Return the [X, Y] coordinate for the center point of the cell that contains the specified text.  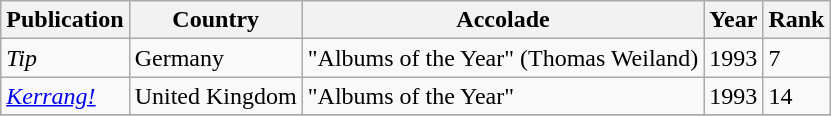
Germany [216, 58]
Country [216, 20]
Accolade [503, 20]
Publication [65, 20]
Year [734, 20]
Tip [65, 58]
United Kingdom [216, 96]
7 [796, 58]
14 [796, 96]
Rank [796, 20]
"Albums of the Year" (Thomas Weiland) [503, 58]
Kerrang! [65, 96]
"Albums of the Year" [503, 96]
